For the text-containing cell, return its midpoint in [x, y] coordinate format. 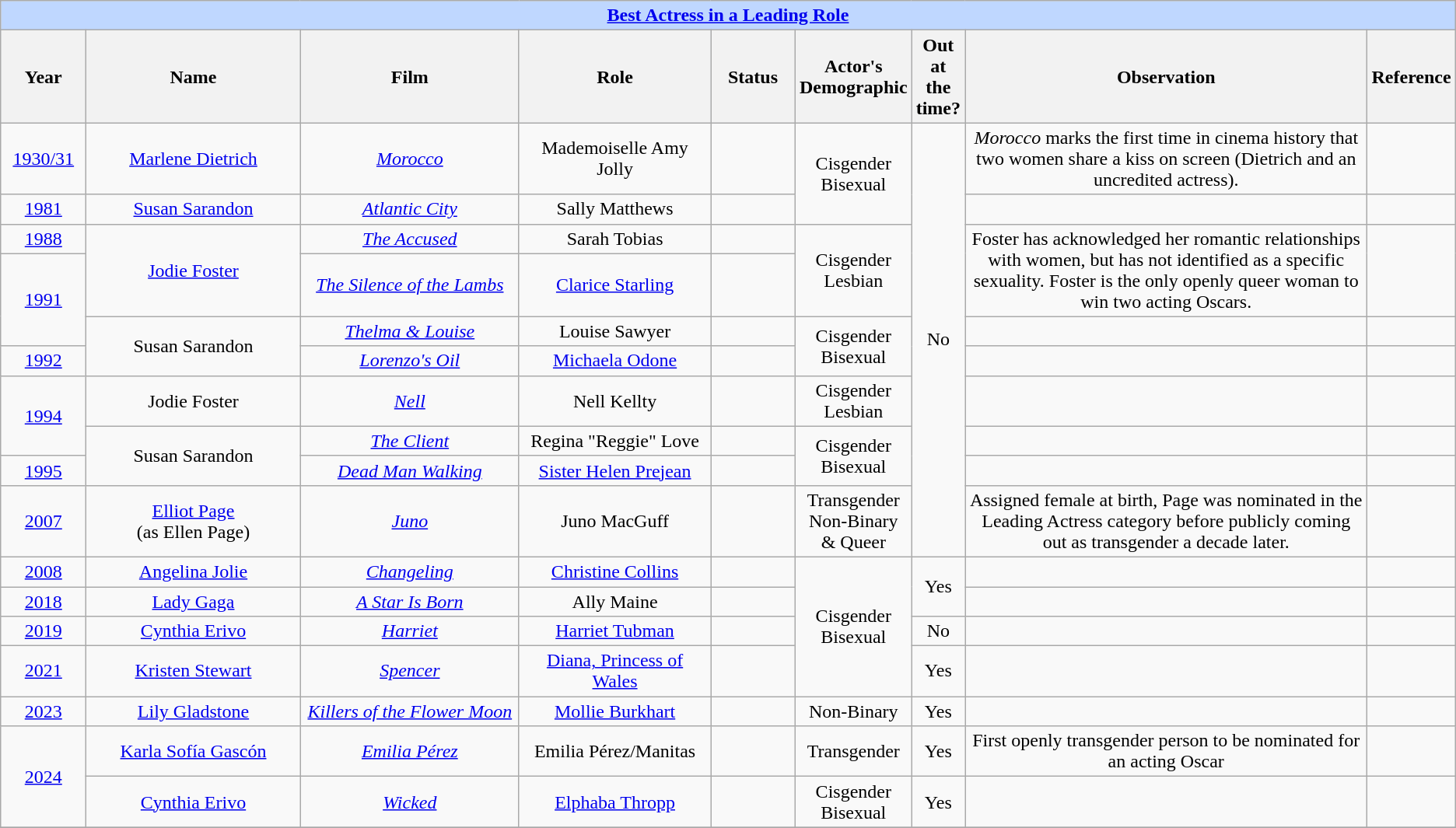
A Star Is Born [409, 601]
2018 [44, 601]
Best Actress in a Leading Role [728, 16]
Kristen Stewart [193, 672]
1994 [44, 415]
Sally Matthews [614, 209]
Non-Binary [853, 711]
Sister Helen Prejean [614, 470]
The Accused [409, 239]
Nell [409, 401]
Mollie Burkhart [614, 711]
Diana, Princess of Wales [614, 672]
Juno MacGuff [614, 521]
Changeling [409, 571]
Role [614, 76]
Mademoiselle Amy Jolly [614, 159]
Reference [1411, 76]
Emilia Pérez [409, 751]
1995 [44, 470]
Nell Kellty [614, 401]
Elphaba Thropp [614, 802]
2023 [44, 711]
Juno [409, 521]
Karla Sofía Gascón [193, 751]
Transgender Non-Binary & Queer [853, 521]
Actor's Demographic [853, 76]
Angelina Jolie [193, 571]
Observation [1165, 76]
Thelma & Louise [409, 331]
Christine Collins [614, 571]
Elliot Page(as Ellen Page) [193, 521]
2024 [44, 777]
Dead Man Walking [409, 470]
Lily Gladstone [193, 711]
Ally Maine [614, 601]
Lady Gaga [193, 601]
Transgender [853, 751]
Louise Sawyer [614, 331]
Name [193, 76]
Year [44, 76]
1981 [44, 209]
1991 [44, 300]
Harriet Tubman [614, 631]
2008 [44, 571]
Morocco [409, 159]
Status [753, 76]
2007 [44, 521]
Emilia Pérez/Manitas [614, 751]
1930/31 [44, 159]
Sarah Tobias [614, 239]
Out at the time? [938, 76]
Spencer [409, 672]
First openly transgender person to be nominated for an acting Oscar [1165, 751]
Regina "Reggie" Love [614, 441]
Clarice Starling [614, 285]
Assigned female at birth, Page was nominated in the Leading Actress category before publicly coming out as transgender a decade later. [1165, 521]
1992 [44, 361]
Film [409, 76]
Morocco marks the first time in cinema history that two women share a kiss on screen (Dietrich and an uncredited actress). [1165, 159]
Atlantic City [409, 209]
The Silence of the Lambs [409, 285]
Marlene Dietrich [193, 159]
Killers of the Flower Moon [409, 711]
Wicked [409, 802]
Harriet [409, 631]
2019 [44, 631]
The Client [409, 441]
1988 [44, 239]
Lorenzo's Oil [409, 361]
Michaela Odone [614, 361]
2021 [44, 672]
